Return the [X, Y] coordinate for the center point of the cell that contains the specified text.  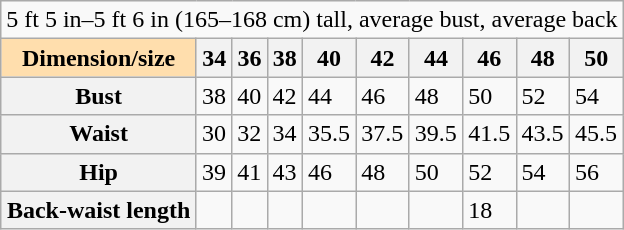
43.5 [542, 134]
18 [490, 210]
45.5 [596, 134]
30 [214, 134]
56 [596, 172]
Hip [99, 172]
5 ft 5 in–5 ft 6 in (165–168 cm) tall, average bust, average back [312, 20]
41.5 [490, 134]
35.5 [328, 134]
32 [250, 134]
41 [250, 172]
37.5 [382, 134]
39 [214, 172]
39.5 [436, 134]
Back-waist length [99, 210]
43 [284, 172]
36 [250, 58]
Dimension/size [99, 58]
Waist [99, 134]
Bust [99, 96]
